Provide the (X, Y) coordinate of the cell's center where the given text is located.  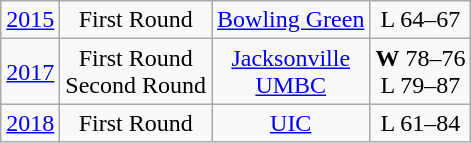
JacksonvilleUMBC (291, 72)
2017 (30, 72)
W 78–76L 79–87 (420, 72)
Bowling Green (291, 20)
First RoundSecond Round (136, 72)
2018 (30, 123)
L 61–84 (420, 123)
L 64–67 (420, 20)
2015 (30, 20)
UIC (291, 123)
